From the cell containing the given text, extract its center point as [X, Y] coordinate. 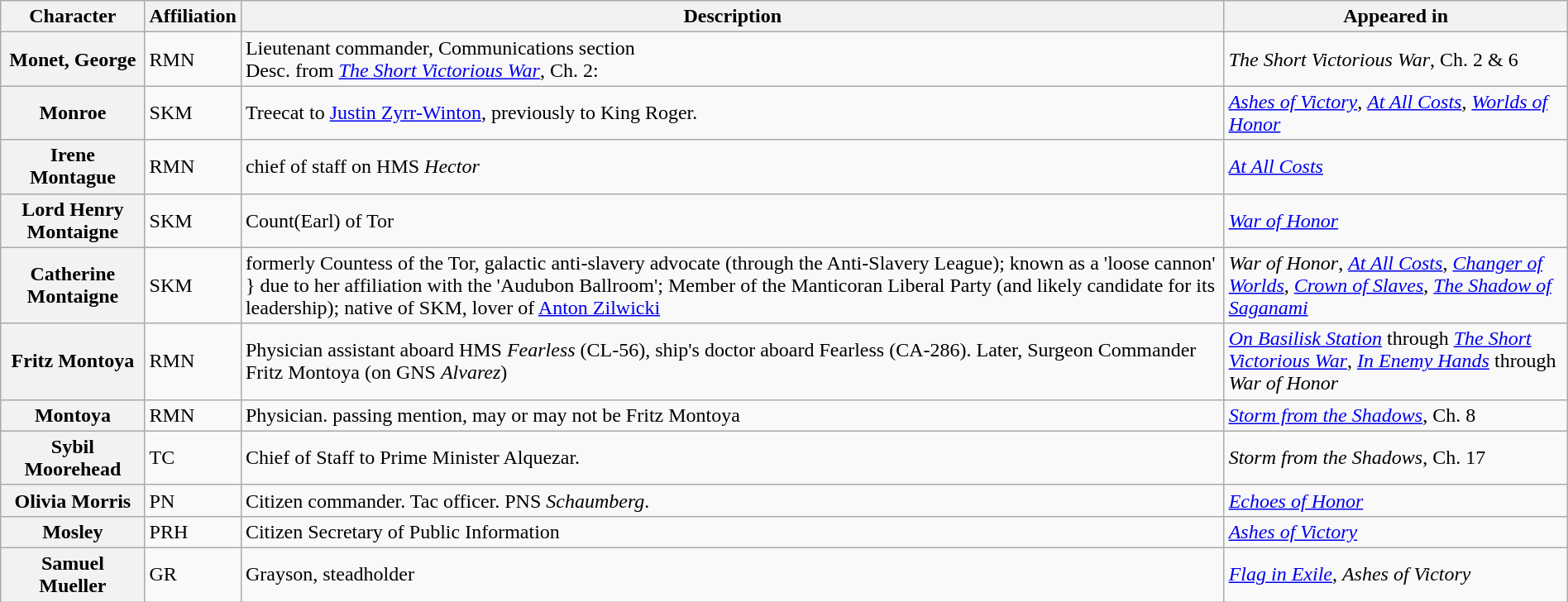
Physician. passing mention, may or may not be Fritz Montoya [733, 415]
chief of staff on HMS Hector [733, 167]
War of Honor [1396, 220]
On Basilisk Station through The Short Victorious War, In Enemy Hands through War of Honor [1396, 361]
Description [733, 17]
Physician assistant aboard HMS Fearless (CL-56), ship's doctor aboard Fearless (CA-286). Later, Surgeon Commander Fritz Montoya (on GNS Alvarez) [733, 361]
Irene Montague [73, 167]
Storm from the Shadows, Ch. 17 [1396, 458]
Treecat to Justin Zyrr-Winton, previously to King Roger. [733, 112]
Citizen commander. Tac officer. PNS Schaumberg. [733, 500]
Lord Henry Montaigne [73, 220]
Olivia Morris [73, 500]
Character [73, 17]
Monet, George [73, 60]
Echoes of Honor [1396, 500]
PRH [193, 532]
Citizen Secretary of Public Information [733, 532]
Ashes of Victory [1396, 532]
Ashes of Victory, At All Costs, Worlds of Honor [1396, 112]
Sybil Moorehead [73, 458]
Affiliation [193, 17]
War of Honor, At All Costs, Changer of Worlds, Crown of Slaves, The Shadow of Saganami [1396, 285]
The Short Victorious War, Ch. 2 & 6 [1396, 60]
Grayson, steadholder [733, 574]
Fritz Montoya [73, 361]
Mosley [73, 532]
At All Costs [1396, 167]
Samuel Mueller [73, 574]
Appeared in [1396, 17]
Chief of Staff to Prime Minister Alquezar. [733, 458]
GR [193, 574]
Catherine Montaigne [73, 285]
Storm from the Shadows, Ch. 8 [1396, 415]
TC [193, 458]
Count(Earl) of Tor [733, 220]
PN [193, 500]
Lieutenant commander, Communications sectionDesc. from The Short Victorious War, Ch. 2: [733, 60]
Flag in Exile, Ashes of Victory [1396, 574]
Monroe [73, 112]
Montoya [73, 415]
